Locate the cell with the specified text and output its [X, Y] center coordinate. 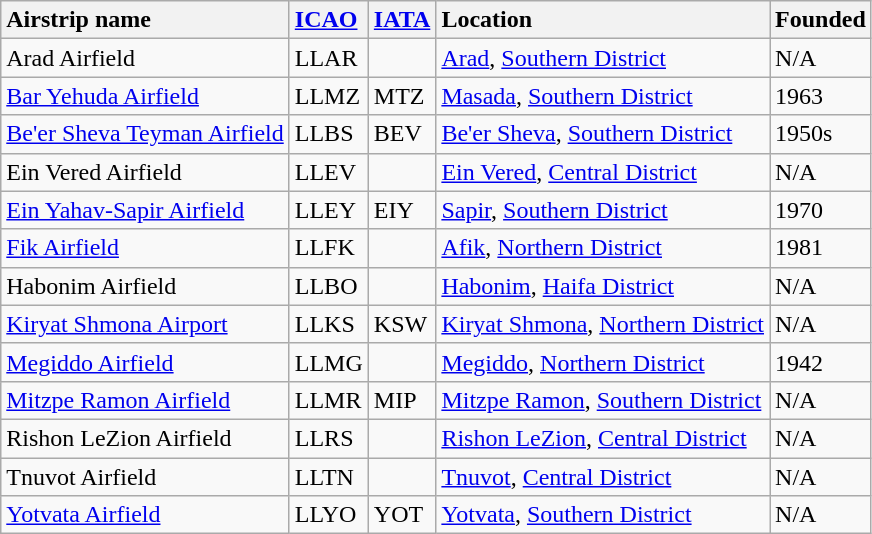
LLKS [328, 324]
Kiryat Shmona Airport [146, 324]
Rishon LeZion, Central District [603, 438]
Sapir, Southern District [603, 210]
Habonim Airfield [146, 286]
Be'er Sheva Teyman Airfield [146, 134]
LLFK [328, 248]
LLMG [328, 362]
Ein Yahav-Sapir Airfield [146, 210]
LLRS [328, 438]
LLTN [328, 477]
LLEY [328, 210]
1950s [821, 134]
MTZ [402, 96]
Bar Yehuda Airfield [146, 96]
Yotvata, Southern District [603, 515]
LLMR [328, 400]
Kiryat Shmona, Northern District [603, 324]
Arad, Southern District [603, 58]
Be'er Sheva, Southern District [603, 134]
1970 [821, 210]
1981 [821, 248]
1942 [821, 362]
Megiddo, Northern District [603, 362]
Afik, Northern District [603, 248]
Megiddo Airfield [146, 362]
Tnuvot, Central District [603, 477]
LLBS [328, 134]
Airstrip name [146, 20]
KSW [402, 324]
Arad Airfield [146, 58]
1963 [821, 96]
LLBO [328, 286]
LLAR [328, 58]
Ein Vered Airfield [146, 172]
Mitzpe Ramon, Southern District [603, 400]
YOT [402, 515]
Rishon LeZion Airfield [146, 438]
LLEV [328, 172]
BEV [402, 134]
Tnuvot Airfield [146, 477]
MIP [402, 400]
LLYO [328, 515]
Yotvata Airfield [146, 515]
Mitzpe Ramon Airfield [146, 400]
LLMZ [328, 96]
IATA [402, 20]
Masada, Southern District [603, 96]
Fik Airfield [146, 248]
EIY [402, 210]
ICAO [328, 20]
Habonim, Haifa District [603, 286]
Founded [821, 20]
Location [603, 20]
Ein Vered, Central District [603, 172]
